Search for the cell housing the specified text and yield its (x, y) center coordinate. 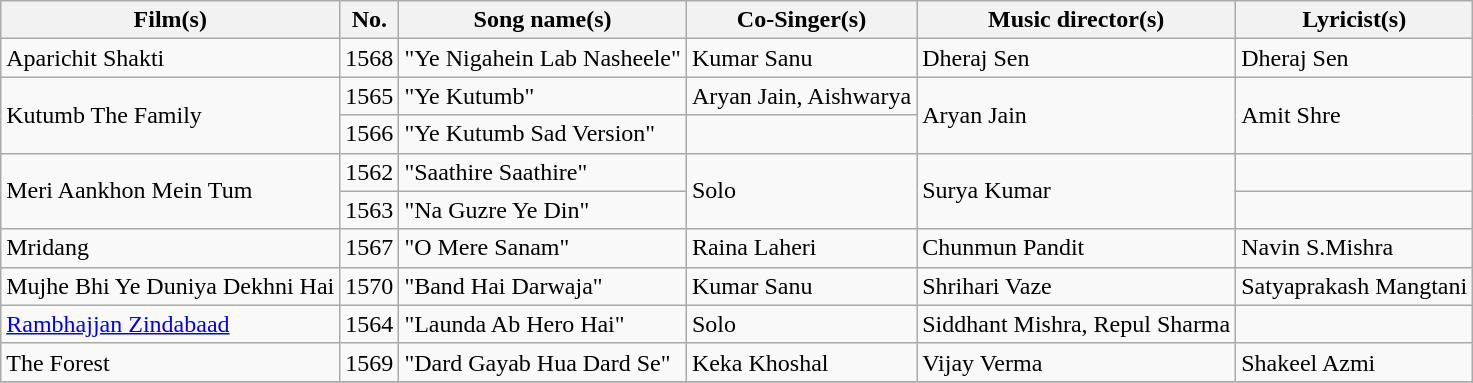
Keka Khoshal (801, 362)
"Dard Gayab Hua Dard Se" (542, 362)
1569 (370, 362)
1565 (370, 96)
1568 (370, 58)
1564 (370, 324)
Shrihari Vaze (1076, 286)
Vijay Verma (1076, 362)
Co-Singer(s) (801, 20)
Satyaprakash Mangtani (1354, 286)
Mridang (170, 248)
Chunmun Pandit (1076, 248)
Meri Aankhon Mein Tum (170, 191)
Navin S.Mishra (1354, 248)
Music director(s) (1076, 20)
Film(s) (170, 20)
Siddhant Mishra, Repul Sharma (1076, 324)
"Band Hai Darwaja" (542, 286)
Aparichit Shakti (170, 58)
1567 (370, 248)
Shakeel Azmi (1354, 362)
1570 (370, 286)
The Forest (170, 362)
Amit Shre (1354, 115)
1562 (370, 172)
Song name(s) (542, 20)
"Launda Ab Hero Hai" (542, 324)
Raina Laheri (801, 248)
1566 (370, 134)
"Ye Kutumb" (542, 96)
1563 (370, 210)
"Na Guzre Ye Din" (542, 210)
Mujhe Bhi Ye Duniya Dekhni Hai (170, 286)
Aryan Jain, Aishwarya (801, 96)
No. (370, 20)
"O Mere Sanam" (542, 248)
"Ye Nigahein Lab Nasheele" (542, 58)
Aryan Jain (1076, 115)
"Saathire Saathire" (542, 172)
Surya Kumar (1076, 191)
Lyricist(s) (1354, 20)
"Ye Kutumb Sad Version" (542, 134)
Kutumb The Family (170, 115)
Rambhajjan Zindabaad (170, 324)
